Return the [X, Y] coordinate for the center point of the cell that contains the specified text.  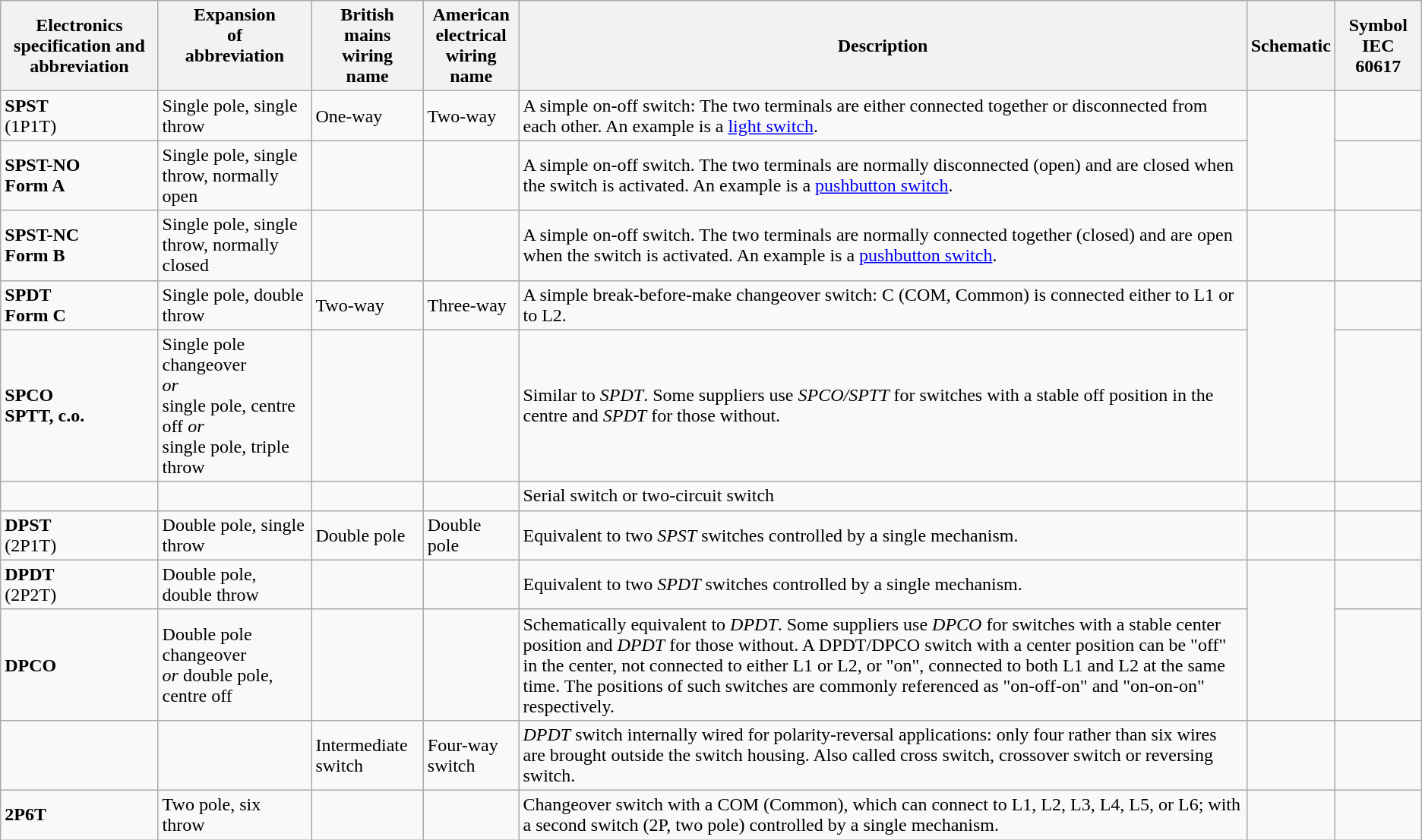
Equivalent to two SPDT switches controlled by a single mechanism. [883, 585]
Britishmains wiringname [368, 46]
Description [883, 46]
Three-way [471, 305]
Intermediate switch [368, 755]
SPDTForm C [79, 305]
Single pole, double throw [235, 305]
SPST-NOForm A [79, 175]
Single pole changeoverorsingle pole, centre off orsingle pole, triple throw [235, 406]
Double pole, double throw [235, 585]
A simple on-off switch: The two terminals are either connected together or disconnected from each other. An example is a light switch. [883, 115]
Similar to SPDT. Some suppliers use SPCO/SPTT for switches with a stable off position in the centre and SPDT for those without. [883, 406]
Schematic [1291, 46]
Single pole, single throw, normally closed [235, 245]
Four-way switch [471, 755]
Two pole, six throw [235, 814]
Single pole, single throw, normally open [235, 175]
DPCO [79, 665]
Single pole, single throw [235, 115]
Serial switch or two-circuit switch [883, 496]
One-way [368, 115]
Expansion ofabbreviation [235, 46]
DPST(2P1T) [79, 535]
Equivalent to two SPST switches controlled by a single mechanism. [883, 535]
American electricalwiringname [471, 46]
DPDT(2P2T) [79, 585]
Double pole, single throw [235, 535]
Double pole changeover or double pole, centre off [235, 665]
A simple break-before-make changeover switch: C (COM, Common) is connected either to L1 or to L2. [883, 305]
SPST-NCForm B [79, 245]
SPST(1P1T) [79, 115]
SPCOSPTT, c.o. [79, 406]
Electronics specification and abbreviation [79, 46]
Symbol IEC 60617 [1378, 46]
2P6T [79, 814]
